Capture the cell that displays the provided text and extract its (X, Y) central coordinate. 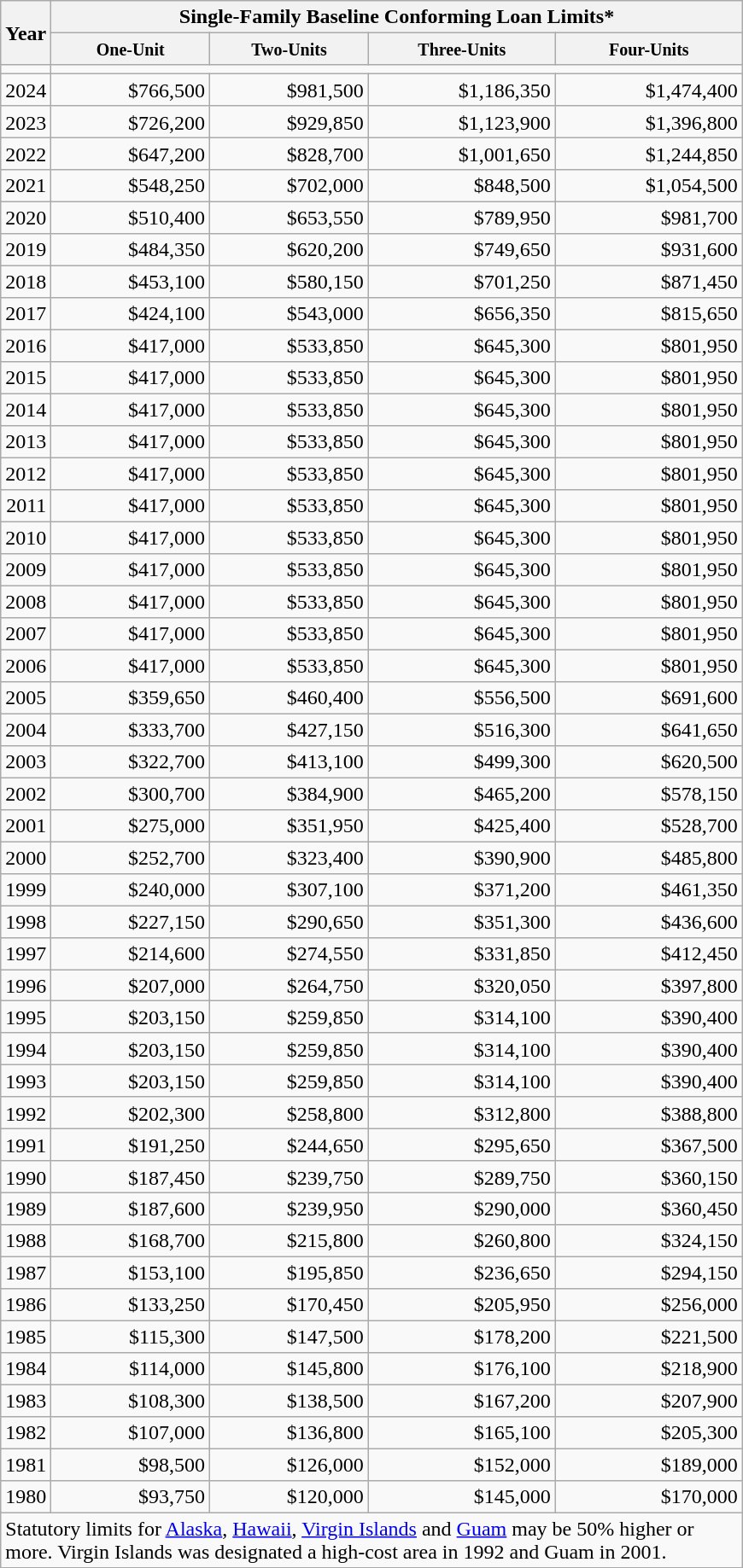
$848,500 (461, 186)
$187,600 (131, 1209)
1995 (26, 1017)
$152,000 (461, 1465)
$153,100 (131, 1274)
$207,000 (131, 985)
Single-Family Baseline Conforming Loan Limits* (396, 17)
2010 (26, 538)
$815,650 (649, 314)
$828,700 (290, 154)
$653,550 (290, 219)
$170,450 (290, 1304)
$240,000 (131, 889)
$176,100 (461, 1369)
$167,200 (461, 1400)
$390,900 (461, 857)
$120,000 (290, 1497)
$108,300 (131, 1400)
$460,400 (290, 697)
$453,100 (131, 282)
1981 (26, 1465)
$147,500 (290, 1337)
$425,400 (461, 825)
1983 (26, 1400)
1990 (26, 1176)
$981,700 (649, 219)
$580,150 (290, 282)
1980 (26, 1497)
$274,550 (290, 953)
$388,800 (649, 1113)
$256,000 (649, 1304)
$324,150 (649, 1241)
2016 (26, 345)
2001 (26, 825)
$412,450 (649, 953)
$126,000 (290, 1465)
$98,500 (131, 1465)
2004 (26, 729)
$202,300 (131, 1113)
$244,650 (290, 1145)
$93,750 (131, 1497)
$620,500 (649, 761)
2013 (26, 442)
$252,700 (131, 857)
Year (26, 32)
$981,500 (290, 90)
$620,200 (290, 249)
$931,600 (649, 249)
$170,000 (649, 1497)
1987 (26, 1274)
$290,650 (290, 922)
1982 (26, 1432)
$1,054,500 (649, 186)
$702,000 (290, 186)
$461,350 (649, 889)
$275,000 (131, 825)
$322,700 (131, 761)
$371,200 (461, 889)
$300,700 (131, 794)
$413,100 (290, 761)
$691,600 (649, 697)
$205,950 (461, 1304)
$239,950 (290, 1209)
2012 (26, 473)
$178,200 (461, 1337)
$749,650 (461, 249)
$221,500 (649, 1337)
2023 (26, 121)
$556,500 (461, 697)
$528,700 (649, 825)
$1,123,900 (461, 121)
$701,250 (461, 282)
$168,700 (131, 1241)
$367,500 (649, 1145)
$331,850 (461, 953)
2020 (26, 219)
$258,800 (290, 1113)
$1,001,650 (461, 154)
$307,100 (290, 889)
$766,500 (131, 90)
$929,850 (290, 121)
$871,450 (649, 282)
1989 (26, 1209)
2003 (26, 761)
$107,000 (131, 1432)
2024 (26, 90)
2000 (26, 857)
$187,450 (131, 1176)
$427,150 (290, 729)
$641,650 (649, 729)
1997 (26, 953)
$351,950 (290, 825)
2007 (26, 633)
$647,200 (131, 154)
1984 (26, 1369)
$516,300 (461, 729)
$485,800 (649, 857)
$436,600 (649, 922)
$227,150 (131, 922)
$295,650 (461, 1145)
$114,000 (131, 1369)
2006 (26, 666)
1998 (26, 922)
$260,800 (461, 1241)
$145,800 (290, 1369)
$320,050 (461, 985)
1999 (26, 889)
$359,650 (131, 697)
2018 (26, 282)
$323,400 (290, 857)
$656,350 (461, 314)
$236,650 (461, 1274)
$789,950 (461, 219)
$215,800 (290, 1241)
2002 (26, 794)
$294,150 (649, 1274)
$484,350 (131, 249)
1988 (26, 1241)
Two-Units (290, 49)
2008 (26, 601)
$424,100 (131, 314)
$510,400 (131, 219)
$397,800 (649, 985)
$543,000 (290, 314)
$133,250 (131, 1304)
$1,244,850 (649, 154)
$191,250 (131, 1145)
One-Unit (131, 49)
2009 (26, 570)
1986 (26, 1304)
$384,900 (290, 794)
$726,200 (131, 121)
$138,500 (290, 1400)
Four-Units (649, 49)
$1,186,350 (461, 90)
$165,100 (461, 1432)
2015 (26, 377)
$1,474,400 (649, 90)
$290,000 (461, 1209)
$465,200 (461, 794)
$195,850 (290, 1274)
$578,150 (649, 794)
$499,300 (461, 761)
$189,000 (649, 1465)
2019 (26, 249)
$360,450 (649, 1209)
$264,750 (290, 985)
$136,800 (290, 1432)
1994 (26, 1048)
$360,150 (649, 1176)
1985 (26, 1337)
2017 (26, 314)
$214,600 (131, 953)
$351,300 (461, 922)
1996 (26, 985)
$312,800 (461, 1113)
Three-Units (461, 49)
1993 (26, 1081)
2005 (26, 697)
$207,900 (649, 1400)
1991 (26, 1145)
$1,396,800 (649, 121)
$205,300 (649, 1432)
$333,700 (131, 729)
2011 (26, 505)
1992 (26, 1113)
$239,750 (290, 1176)
$289,750 (461, 1176)
2021 (26, 186)
2014 (26, 410)
2022 (26, 154)
$145,000 (461, 1497)
$218,900 (649, 1369)
$115,300 (131, 1337)
$548,250 (131, 186)
